Identify which cell holds the provided text, then report its [X, Y] central coordinate. 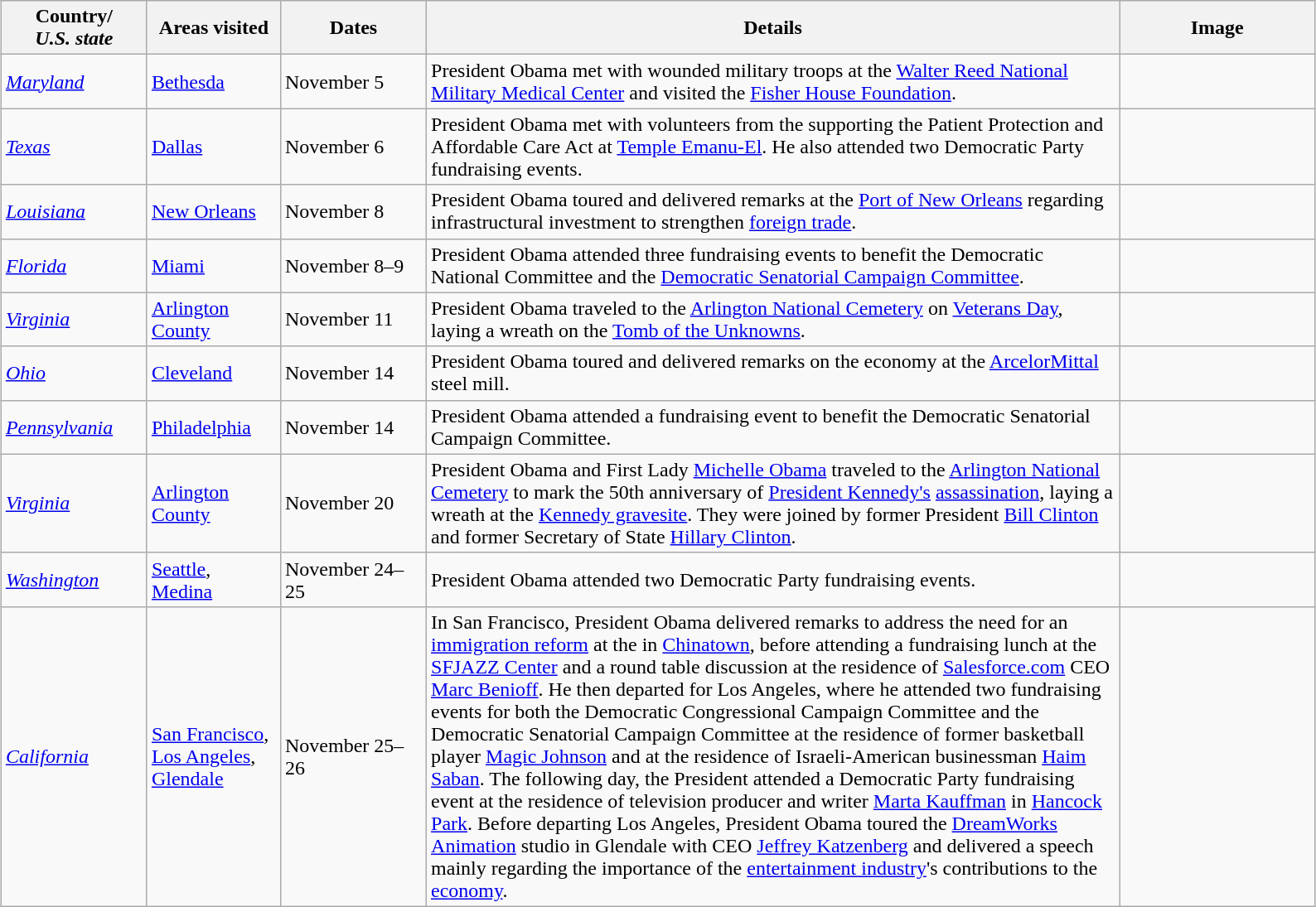
Areas visited [214, 28]
President Obama toured and delivered remarks at the Port of New Orleans regarding infrastructural investment to strengthen foreign trade. [773, 212]
Seattle, Medina [214, 580]
November 8 [353, 212]
Country/U.S. state [74, 28]
Pennsylvania [74, 427]
November 11 [353, 320]
November 25–26 [353, 756]
California [74, 756]
Dates [353, 28]
November 20 [353, 504]
President Obama traveled to the Arlington National Cemetery on Veterans Day, laying a wreath on the Tomb of the Unknowns. [773, 320]
President Obama attended a fundraising event to benefit the Democratic Senatorial Campaign Committee. [773, 427]
Dallas [214, 147]
President Obama attended two Democratic Party fundraising events. [773, 580]
Bethesda [214, 81]
San Francisco, Los Angeles, Glendale [214, 756]
President Obama met with wounded military troops at the Walter Reed National Military Medical Center and visited the Fisher House Foundation. [773, 81]
Image [1217, 28]
Washington [74, 580]
Cleveland [214, 373]
Details [773, 28]
Florida [74, 265]
Philadelphia [214, 427]
November 6 [353, 147]
Miami [214, 265]
November 5 [353, 81]
President Obama attended three fundraising events to benefit the Democratic National Committee and the Democratic Senatorial Campaign Committee. [773, 265]
Maryland [74, 81]
November 8–9 [353, 265]
Ohio [74, 373]
November 24–25 [353, 580]
President Obama toured and delivered remarks on the economy at the ArcelorMittal steel mill. [773, 373]
New Orleans [214, 212]
Texas [74, 147]
Louisiana [74, 212]
